Extract the [X, Y] coordinate from the center of the cell holding the provided text.  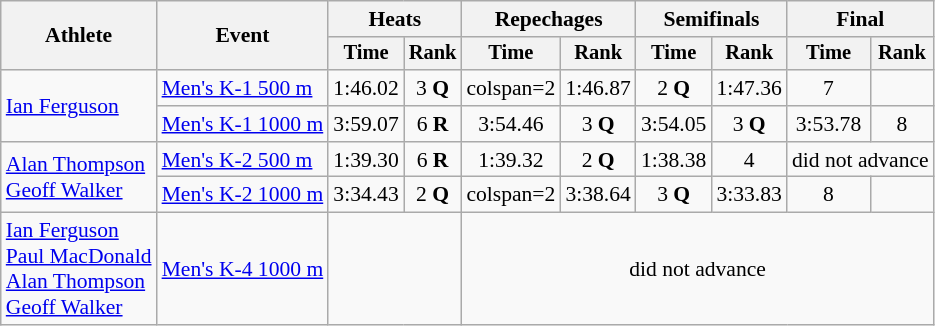
3:38.64 [598, 195]
1:47.36 [748, 88]
Men's K-2 1000 m [243, 195]
Final [860, 19]
3:54.46 [510, 124]
Heats [394, 19]
Semifinals [712, 19]
Men's K-4 1000 m [243, 269]
1:38.38 [674, 160]
3:34.43 [366, 195]
Repechages [548, 19]
Men's K-2 500 m [243, 160]
3:53.78 [828, 124]
Men's K-1 500 m [243, 88]
Athlete [79, 36]
3:33.83 [748, 195]
Ian FergusonPaul MacDonaldAlan ThompsonGeoff Walker [79, 269]
Men's K-1 1000 m [243, 124]
Ian Ferguson [79, 106]
1:39.32 [510, 160]
1:46.87 [598, 88]
3:54.05 [674, 124]
Alan ThompsonGeoff Walker [79, 178]
4 [748, 160]
3:59.07 [366, 124]
1:46.02 [366, 88]
7 [828, 88]
Event [243, 36]
1:39.30 [366, 160]
